Locate the cell with the specified text and output its (X, Y) center coordinate. 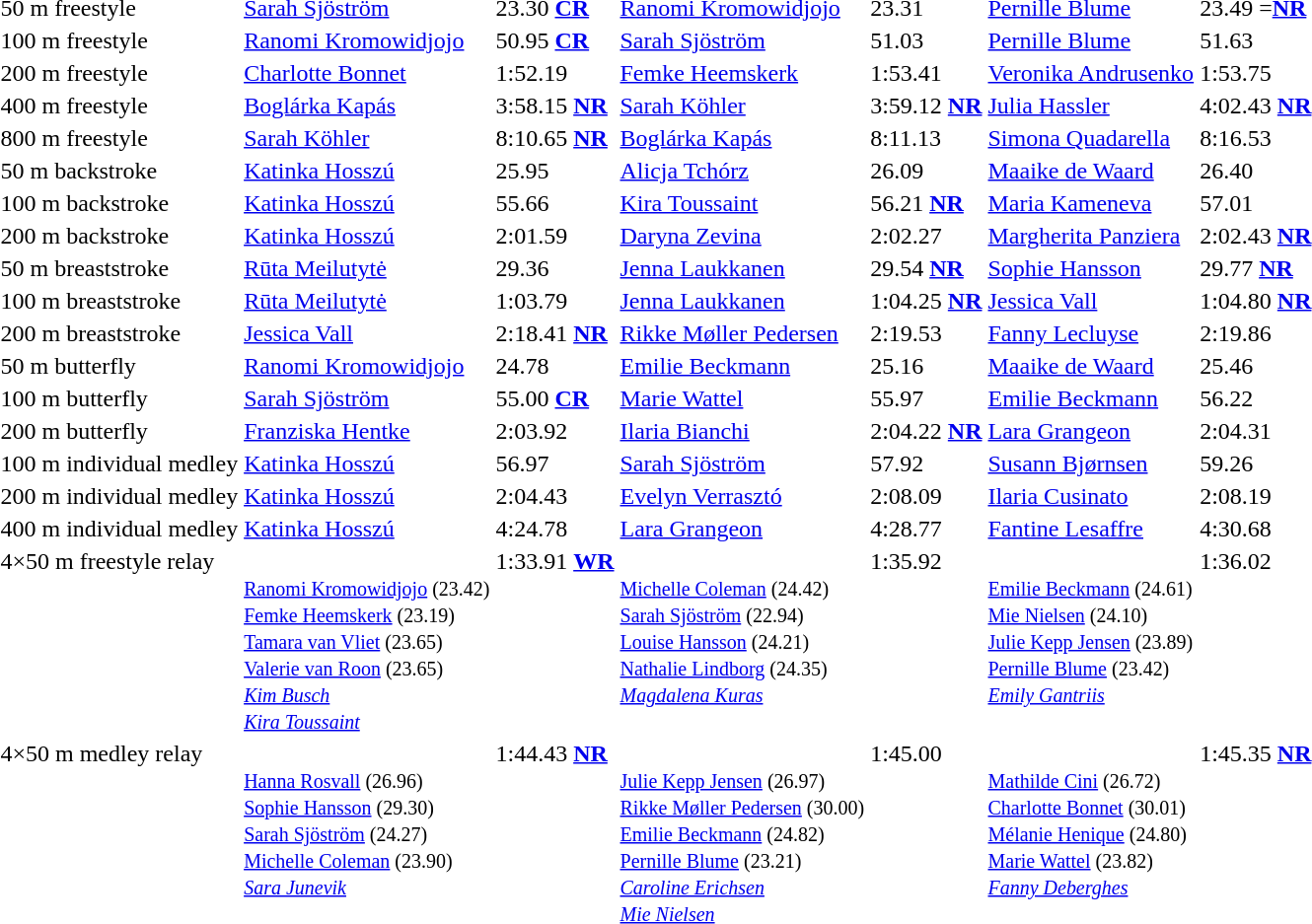
1:52.19 (554, 73)
56.21 NR (926, 203)
Femke Heemskerk (742, 73)
1:35.92 (926, 641)
Emilie Beckmann (24.61)Mie Nielsen (24.10)Julie Kepp Jensen (23.89)Pernille Blume (23.42)Emily Gantriis (1091, 641)
2:18.41 NR (554, 333)
Julia Hassler (1091, 106)
8:11.13 (926, 138)
1:33.91 WR (554, 641)
Evelyn Verrasztó (742, 496)
Fanny Lecluyse (1091, 333)
2:04.22 NR (926, 431)
55.66 (554, 203)
Franziska Hentke (367, 431)
2:01.59 (554, 236)
Margherita Panziera (1091, 236)
8:10.65 NR (554, 138)
Pernille Blume (1091, 40)
Ranomi Kromowidjojo (23.42)Femke Heemskerk (23.19)Tamara van Vliet (23.65)Valerie van Roon (23.65)Kim BuschKira Toussaint (367, 641)
4:28.77 (926, 529)
Charlotte Bonnet (367, 73)
Rikke Møller Pedersen (742, 333)
Daryna Zevina (742, 236)
Michelle Coleman (24.42)Sarah Sjöström (22.94)Louise Hansson (24.21)Nathalie Lindborg (24.35)Magdalena Kuras (742, 641)
2:02.27 (926, 236)
Maria Kameneva (1091, 203)
1:04.25 NR (926, 301)
51.03 (926, 40)
29.36 (554, 268)
29.54 NR (926, 268)
25.16 (926, 366)
25.95 (554, 171)
Susann Bjørnsen (1091, 463)
24.78 (554, 366)
Alicja Tchórz (742, 171)
Fantine Lesaffre (1091, 529)
2:08.09 (926, 496)
4:24.78 (554, 529)
Ilaria Bianchi (742, 431)
3:59.12 NR (926, 106)
Veronika Andrusenko (1091, 73)
Marie Wattel (742, 398)
2:04.43 (554, 496)
50.95 CR (554, 40)
2:19.53 (926, 333)
2:03.92 (554, 431)
1:53.41 (926, 73)
3:58.15 NR (554, 106)
55.97 (926, 398)
55.00 CR (554, 398)
Ilaria Cusinato (1091, 496)
56.97 (554, 463)
Sophie Hansson (1091, 268)
57.92 (926, 463)
Kira Toussaint (742, 203)
26.09 (926, 171)
Simona Quadarella (1091, 138)
1:03.79 (554, 301)
